From the cell containing the given text, extract its center point as (x, y) coordinate. 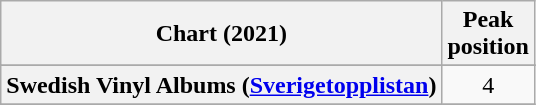
4 (488, 85)
Swedish Vinyl Albums (Sverigetopplistan) (222, 85)
Chart (2021) (222, 34)
Peakposition (488, 34)
